Locate the cell with the specified text and output its [x, y] center coordinate. 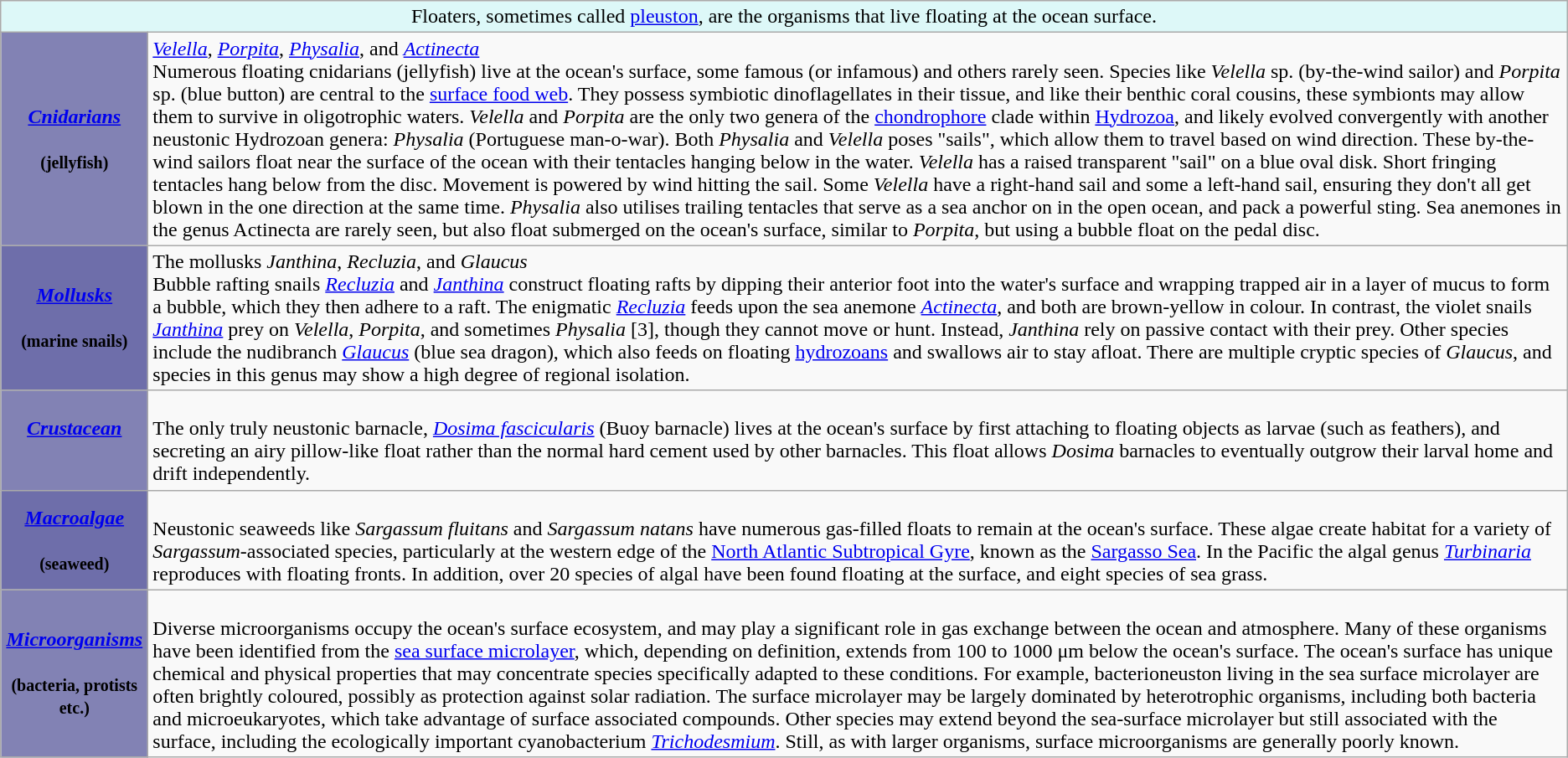
Floaters, sometimes called pleuston, are the organisms that live floating at the ocean surface. [784, 17]
Cnidarians(jellyfish) [75, 139]
Microorganisms(bacteria, protists etc.) [75, 673]
Crustacean [75, 441]
Macroalgae(seaweed) [75, 539]
Mollusks(marine snails) [75, 318]
